Find where the given text appears and provide that cell's center as (x, y) coordinate. 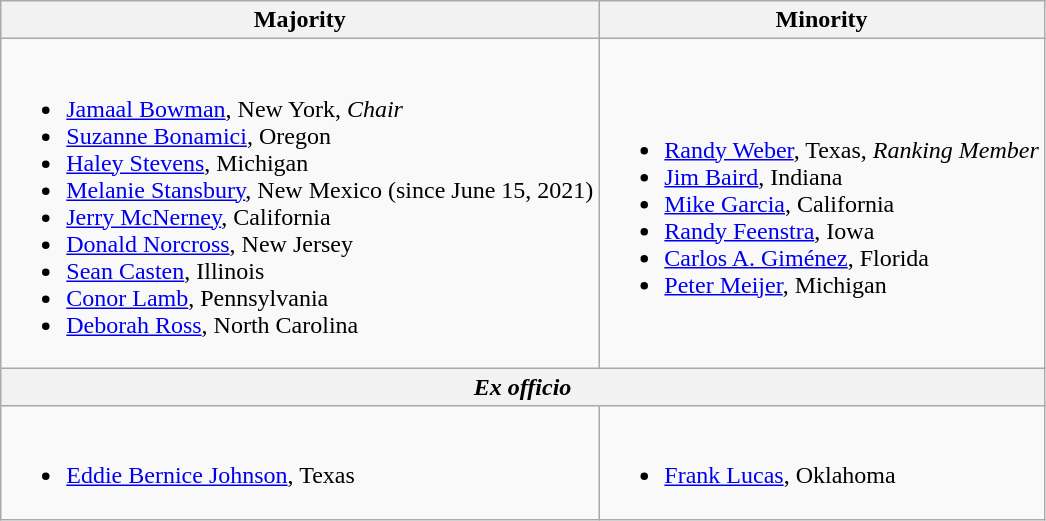
Eddie Bernice Johnson, Texas (300, 462)
Majority (300, 20)
Randy Weber, Texas, Ranking MemberJim Baird, IndianaMike Garcia, CaliforniaRandy Feenstra, IowaCarlos A. Giménez, FloridaPeter Meijer, Michigan (822, 204)
Frank Lucas, Oklahoma (822, 462)
Minority (822, 20)
Ex officio (523, 387)
